Find where the given text appears and provide that cell's center as [X, Y] coordinate. 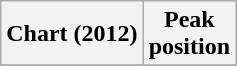
Peakposition [189, 34]
Chart (2012) [72, 34]
